Search for the cell housing the specified text and yield its [x, y] center coordinate. 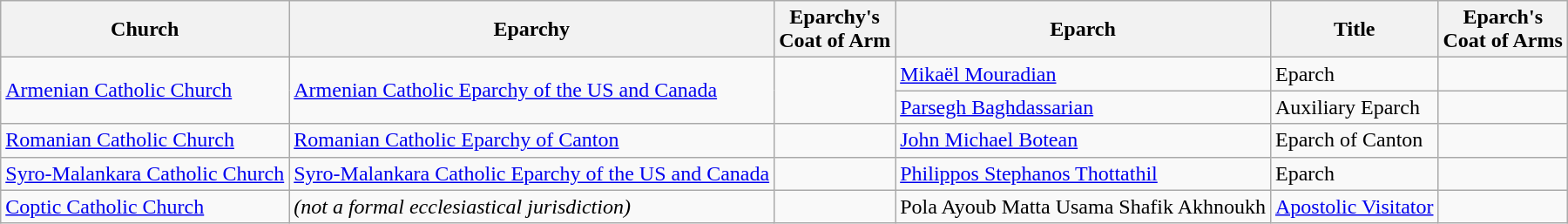
Philippos Stephanos Thottathil [1084, 173]
Eparch'sCoat of Arms [1503, 30]
Coptic Catholic Church [145, 207]
Mikaël Mouradian [1084, 74]
Apostolic Visitator [1354, 207]
Syro-Malankara Catholic Eparchy of the US and Canada [531, 173]
Romanian Catholic Eparchy of Canton [531, 140]
John Michael Botean [1084, 140]
(not a formal ecclesiastical jurisdiction) [531, 207]
Eparchy'sCoat of Arm [835, 30]
Eparchy [531, 30]
Romanian Catholic Church [145, 140]
Armenian Catholic Church [145, 91]
Church [145, 30]
Armenian Catholic Eparchy of the US and Canada [531, 91]
Title [1354, 30]
Parsegh Baghdassarian [1084, 107]
Pola Ayoub Matta Usama Shafik Akhnoukh [1084, 207]
Auxiliary Eparch [1354, 107]
Syro-Malankara Catholic Church [145, 173]
Eparch of Canton [1354, 140]
